Determine the [X, Y] coordinate at the center of the cell enclosing the given text.  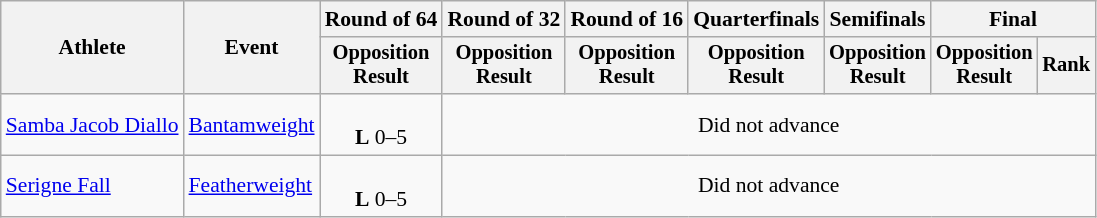
Semifinals [878, 19]
Bantamweight [252, 124]
Serigne Fall [92, 186]
Quarterfinals [756, 19]
Round of 32 [504, 19]
Featherweight [252, 186]
Round of 64 [382, 19]
Event [252, 48]
Final [1013, 19]
Athlete [92, 48]
Round of 16 [626, 19]
Rank [1066, 66]
Samba Jacob Diallo [92, 124]
